Pinpoint the cell where the given text exists, returning its (X, Y) midpoint coordinate. 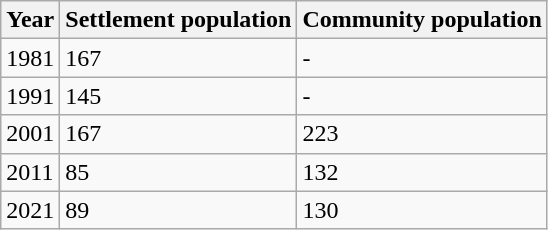
2001 (30, 134)
132 (422, 172)
Settlement population (178, 20)
1991 (30, 96)
145 (178, 96)
89 (178, 210)
1981 (30, 58)
2011 (30, 172)
223 (422, 134)
85 (178, 172)
Community population (422, 20)
130 (422, 210)
2021 (30, 210)
Year (30, 20)
